Return the [x, y] coordinate for the center point of the cell that contains the specified text.  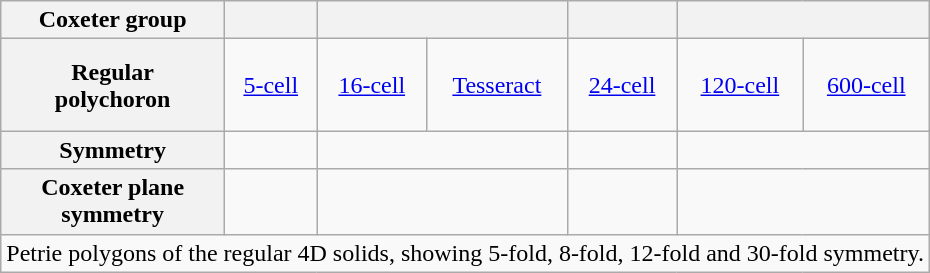
Coxeter planesymmetry [113, 202]
5-cell [270, 85]
24-cell [622, 85]
600-cell [866, 85]
Coxeter group [113, 20]
Tesseract [496, 85]
Regularpolychoron [113, 85]
16-cell [372, 85]
120-cell [740, 85]
Petrie polygons of the regular 4D solids, showing 5-fold, 8-fold, 12-fold and 30-fold symmetry. [466, 253]
Symmetry [113, 150]
